Pinpoint the cell where the given text exists, returning its [x, y] midpoint coordinate. 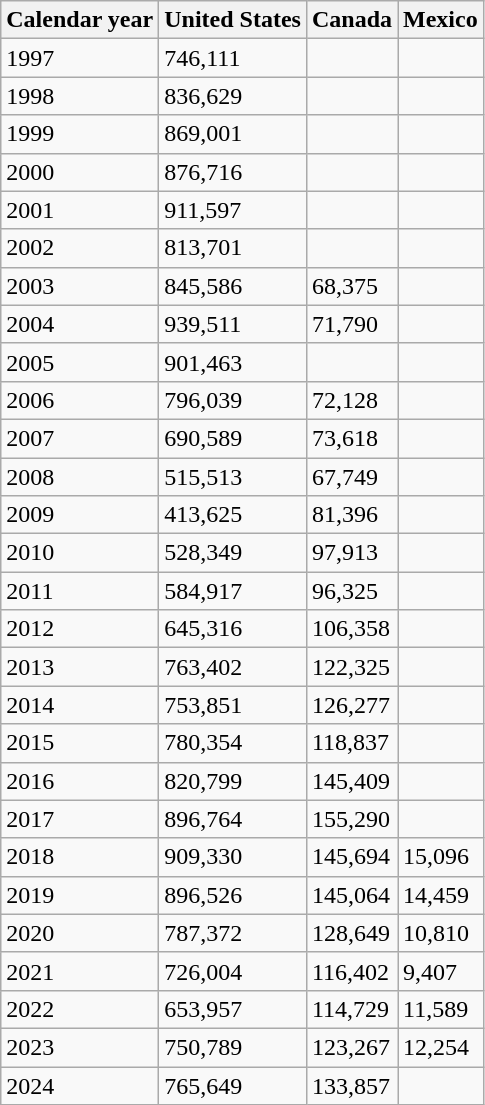
106,358 [352, 629]
515,513 [233, 477]
1998 [80, 96]
12,254 [441, 1047]
1997 [80, 58]
2002 [80, 248]
11,589 [441, 1009]
896,764 [233, 819]
67,749 [352, 477]
14,459 [441, 895]
United States [233, 20]
813,701 [233, 248]
145,694 [352, 857]
2013 [80, 667]
Mexico [441, 20]
584,917 [233, 591]
2001 [80, 210]
2014 [80, 705]
126,277 [352, 705]
133,857 [352, 1085]
2000 [80, 172]
2023 [80, 1047]
2019 [80, 895]
2005 [80, 362]
2004 [80, 324]
116,402 [352, 971]
2015 [80, 743]
71,790 [352, 324]
2018 [80, 857]
909,330 [233, 857]
836,629 [233, 96]
Canada [352, 20]
780,354 [233, 743]
787,372 [233, 933]
645,316 [233, 629]
763,402 [233, 667]
528,349 [233, 553]
15,096 [441, 857]
155,290 [352, 819]
2021 [80, 971]
2016 [80, 781]
10,810 [441, 933]
Calendar year [80, 20]
765,649 [233, 1085]
145,409 [352, 781]
653,957 [233, 1009]
746,111 [233, 58]
118,837 [352, 743]
73,618 [352, 438]
2007 [80, 438]
2017 [80, 819]
690,589 [233, 438]
145,064 [352, 895]
114,729 [352, 1009]
2008 [80, 477]
72,128 [352, 400]
896,526 [233, 895]
2006 [80, 400]
96,325 [352, 591]
869,001 [233, 134]
901,463 [233, 362]
2011 [80, 591]
796,039 [233, 400]
413,625 [233, 515]
1999 [80, 134]
2012 [80, 629]
9,407 [441, 971]
81,396 [352, 515]
2009 [80, 515]
2022 [80, 1009]
726,004 [233, 971]
128,649 [352, 933]
876,716 [233, 172]
97,913 [352, 553]
750,789 [233, 1047]
2003 [80, 286]
2024 [80, 1085]
845,586 [233, 286]
122,325 [352, 667]
123,267 [352, 1047]
939,511 [233, 324]
911,597 [233, 210]
68,375 [352, 286]
753,851 [233, 705]
820,799 [233, 781]
2020 [80, 933]
2010 [80, 553]
